Output the (X, Y) coordinate of the center of the cell containing the given text.  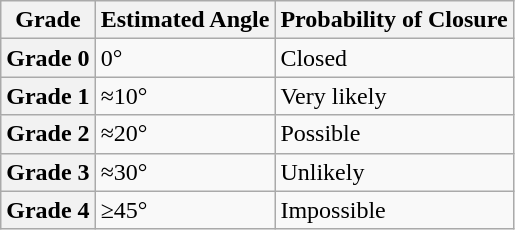
≈30° (185, 172)
Possible (394, 134)
≈20° (185, 134)
Grade 0 (48, 58)
Grade (48, 20)
Unlikely (394, 172)
≥45° (185, 210)
Probability of Closure (394, 20)
Closed (394, 58)
Grade 4 (48, 210)
Grade 1 (48, 96)
≈10° (185, 96)
Impossible (394, 210)
0° (185, 58)
Estimated Angle (185, 20)
Grade 3 (48, 172)
Grade 2 (48, 134)
Very likely (394, 96)
